Locate the cell with the specified text and output its (X, Y) center coordinate. 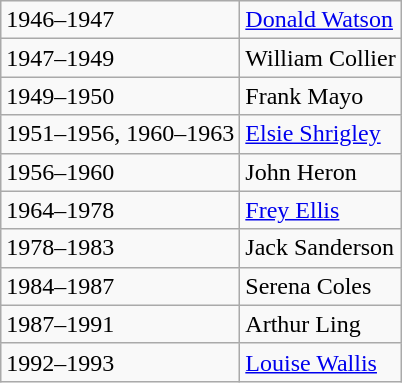
Louise Wallis (320, 362)
Donald Watson (320, 20)
1964–1978 (120, 210)
Frey Ellis (320, 210)
1984–1987 (120, 286)
1987–1991 (120, 324)
1947–1949 (120, 58)
1992–1993 (120, 362)
Jack Sanderson (320, 248)
1949–1950 (120, 96)
1946–1947 (120, 20)
1951–1956, 1960–1963 (120, 134)
Elsie Shrigley (320, 134)
Frank Mayo (320, 96)
William Collier (320, 58)
1978–1983 (120, 248)
Arthur Ling (320, 324)
John Heron (320, 172)
1956–1960 (120, 172)
Serena Coles (320, 286)
